Return [X, Y] of the center of cell containing provided text 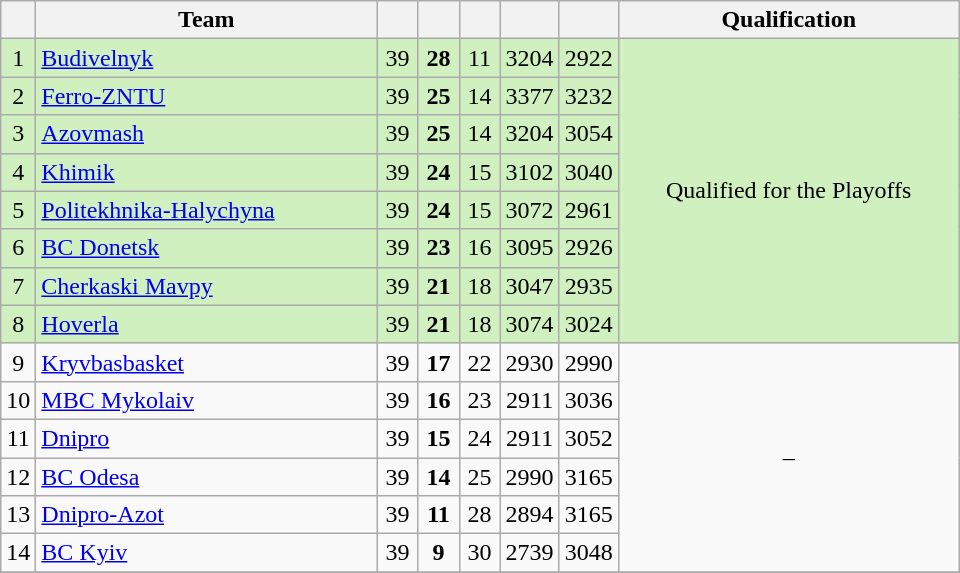
3232 [588, 96]
3040 [588, 172]
6 [18, 248]
Dnipro-Azot [206, 515]
Cherkaski Mavpy [206, 286]
Team [206, 20]
MBC Mykolaiv [206, 400]
3377 [530, 96]
Dnipro [206, 438]
1 [18, 58]
2930 [530, 362]
Qualified for the Playoffs [788, 191]
8 [18, 324]
12 [18, 477]
BC Kyiv [206, 553]
3054 [588, 134]
17 [438, 362]
13 [18, 515]
22 [480, 362]
3072 [530, 210]
3 [18, 134]
Hoverla [206, 324]
3036 [588, 400]
10 [18, 400]
2935 [588, 286]
Azovmash [206, 134]
BC Odesa [206, 477]
Budivelnyk [206, 58]
BC Donetsk [206, 248]
2894 [530, 515]
3052 [588, 438]
3047 [530, 286]
– [788, 457]
2922 [588, 58]
Khimik [206, 172]
2961 [588, 210]
3024 [588, 324]
2926 [588, 248]
3048 [588, 553]
Politekhnika-Halychyna [206, 210]
Kryvbasbasket [206, 362]
3074 [530, 324]
4 [18, 172]
30 [480, 553]
5 [18, 210]
2 [18, 96]
2739 [530, 553]
Ferro-ZNTU [206, 96]
3102 [530, 172]
Qualification [788, 20]
3095 [530, 248]
7 [18, 286]
